Locate the cell with the specified text and output its (X, Y) center coordinate. 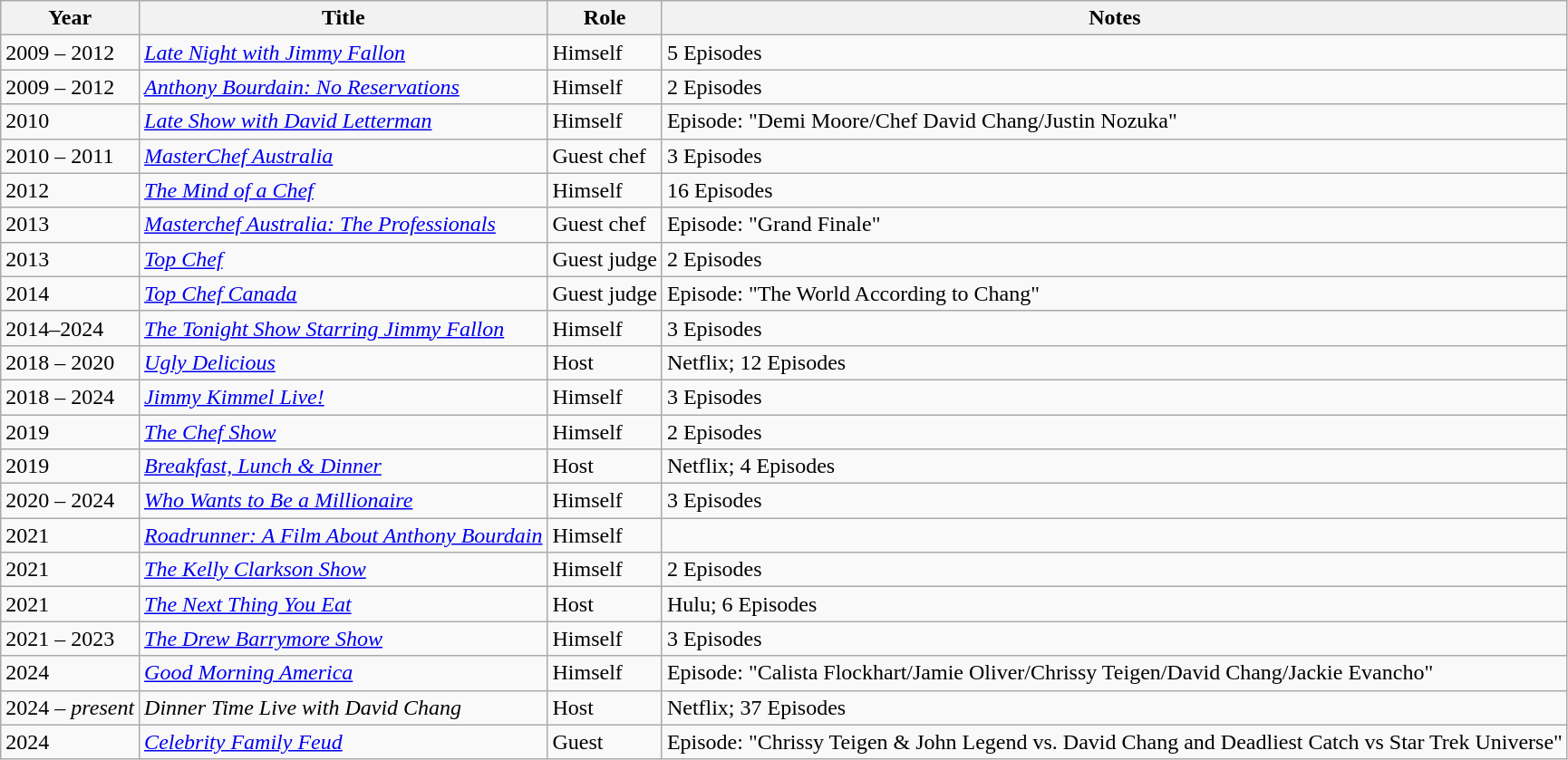
Episode: "Grand Finale" (1115, 225)
2018 – 2024 (71, 397)
Top Chef Canada (344, 293)
Late Night with Jimmy Fallon (344, 53)
Guest (605, 742)
Role (605, 18)
2010 – 2011 (71, 156)
Episode: "The World According to Chang" (1115, 293)
Good Morning America (344, 673)
16 Episodes (1115, 190)
MasterChef Australia (344, 156)
Top Chef (344, 259)
5 Episodes (1115, 53)
Episode: "Calista Flockhart/Jamie Oliver/Chrissy Teigen/David Chang/Jackie Evancho" (1115, 673)
Title (344, 18)
Ugly Delicious (344, 362)
2014–2024 (71, 328)
Anthony Bourdain: No Reservations (344, 87)
The Tonight Show Starring Jimmy Fallon (344, 328)
Late Show with David Letterman (344, 121)
Netflix; 37 Episodes (1115, 707)
2020 – 2024 (71, 501)
Masterchef Australia: The Professionals (344, 225)
2021 – 2023 (71, 639)
Netflix; 12 Episodes (1115, 362)
2018 – 2020 (71, 362)
Dinner Time Live with David Chang (344, 707)
The Chef Show (344, 432)
Year (71, 18)
Netflix; 4 Episodes (1115, 467)
2024 – present (71, 707)
2012 (71, 190)
Hulu; 6 Episodes (1115, 604)
The Drew Barrymore Show (344, 639)
Breakfast, Lunch & Dinner (344, 467)
The Kelly Clarkson Show (344, 570)
Episode: "Chrissy Teigen & John Legend vs. David Chang and Deadliest Catch vs Star Trek Universe" (1115, 742)
Celebrity Family Feud (344, 742)
Who Wants to Be a Millionaire (344, 501)
The Mind of a Chef (344, 190)
The Next Thing You Eat (344, 604)
2014 (71, 293)
Notes (1115, 18)
Jimmy Kimmel Live! (344, 397)
Roadrunner: A Film About Anthony Bourdain (344, 535)
Episode: "Demi Moore/Chef David Chang/Justin Nozuka" (1115, 121)
2010 (71, 121)
